Output the [x, y] coordinate of the center of the cell containing the given text.  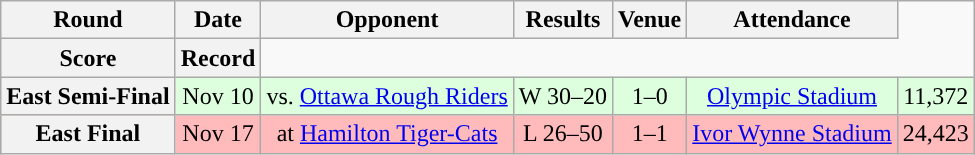
Score [88, 58]
L 26–50 [562, 134]
Round [88, 20]
East Final [88, 134]
Attendance [792, 20]
East Semi-Final [88, 96]
vs. Ottawa Rough Riders [387, 96]
at Hamilton Tiger-Cats [387, 134]
Ivor Wynne Stadium [792, 134]
24,423 [936, 134]
Nov 17 [218, 134]
W 30–20 [562, 96]
Venue [650, 20]
Date [218, 20]
1–1 [650, 134]
Record [218, 58]
Olympic Stadium [792, 96]
Results [562, 20]
1–0 [650, 96]
11,372 [936, 96]
Opponent [387, 20]
Nov 10 [218, 96]
